Provide the (x, y) coordinate of the cell's center where the given text is located.  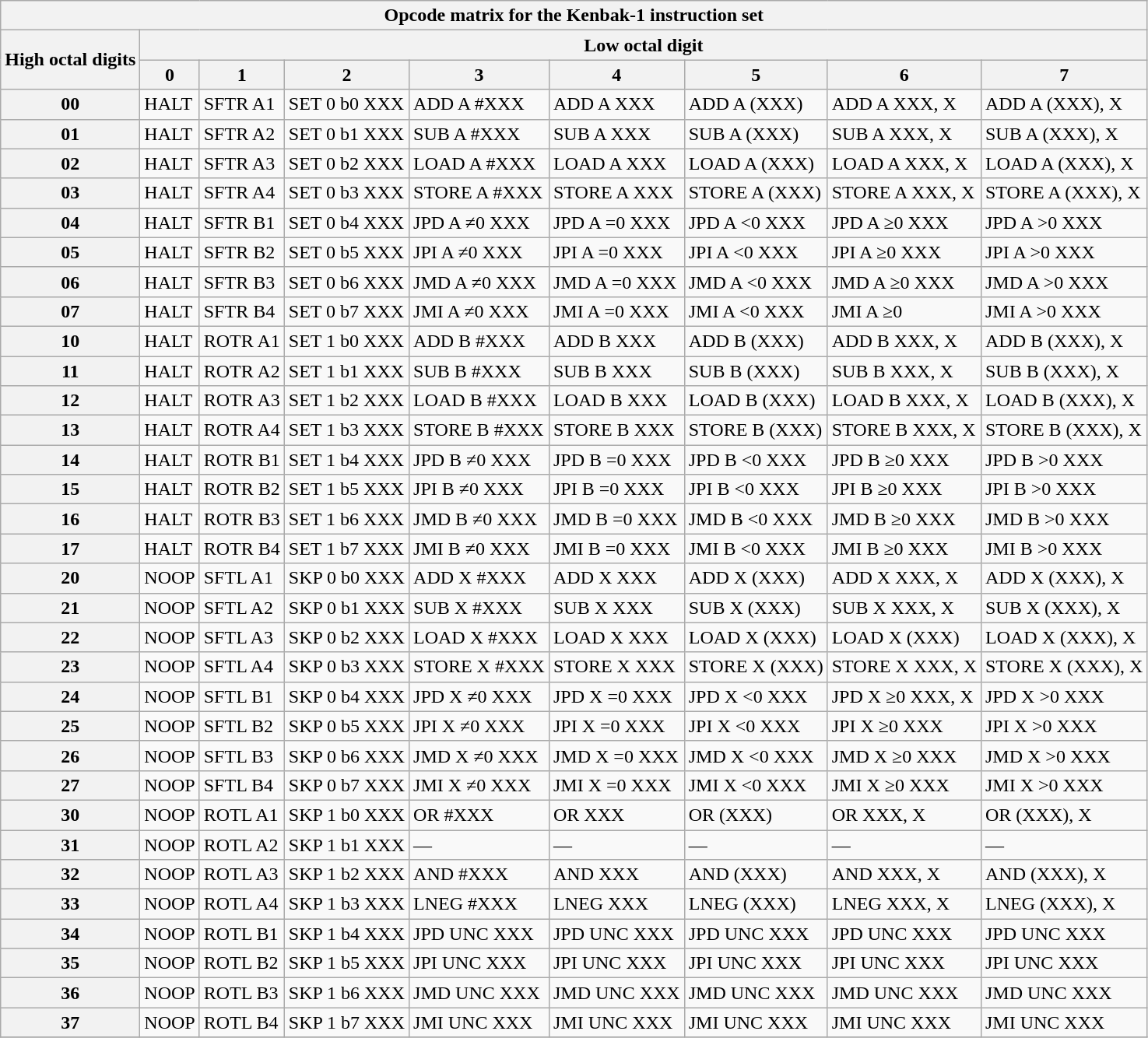
JPD A <0 XXX (756, 223)
JMI B ≠0 XXX (479, 549)
OR XXX (616, 815)
JPD A =0 XXX (616, 223)
AND XXX (616, 875)
STORE B #XXX (479, 430)
SUB B (XXX) (756, 371)
JMI B >0 XXX (1063, 549)
SKP 1 b6 XXX (346, 993)
15 (70, 489)
SFTL A3 (241, 637)
LNEG (XXX), X (1063, 904)
SKP 1 b3 XXX (346, 904)
JPI B ≥0 XXX (904, 489)
JMD A <0 XXX (756, 282)
SFTL B2 (241, 726)
Low octal digit (644, 45)
SKP 0 b3 XXX (346, 667)
JPD X ≥0 XXX, X (904, 696)
STORE A #XXX (479, 193)
JPI A =0 XXX (616, 252)
ROTR A2 (241, 371)
AND (XXX) (756, 875)
JPI B >0 XXX (1063, 489)
JMI A =0 XXX (616, 311)
ADD A #XXX (479, 104)
ROTL A1 (241, 815)
ADD B XXX, X (904, 341)
SKP 1 b7 XXX (346, 1022)
JMI X <0 XXX (756, 785)
ROTL B4 (241, 1022)
SFTL B4 (241, 785)
JMI X ≥0 XXX (904, 785)
AND XXX, X (904, 875)
SET 0 b2 XXX (346, 163)
32 (70, 875)
00 (70, 104)
SET 1 b4 XXX (346, 460)
JPI B <0 XXX (756, 489)
ADD A (XXX), X (1063, 104)
LOAD X (XXX), X (1063, 637)
JMI X =0 XXX (616, 785)
04 (70, 223)
13 (70, 430)
LNEG #XXX (479, 904)
JMD B >0 XXX (1063, 519)
ROTL A2 (241, 844)
SET 0 b4 XXX (346, 223)
ROTR A1 (241, 341)
JPD A ≠0 XXX (479, 223)
JMI B ≥0 XXX (904, 549)
ADD X #XXX (479, 578)
SKP 1 b1 XXX (346, 844)
JPI X =0 XXX (616, 726)
ADD A (XXX) (756, 104)
SKP 0 b7 XXX (346, 785)
AND (XXX), X (1063, 875)
JPD B >0 XXX (1063, 460)
LOAD A XXX (616, 163)
JPD X =0 XXX (616, 696)
LOAD A (XXX), X (1063, 163)
SET 1 b6 XXX (346, 519)
SFTR B4 (241, 311)
JMD X <0 XXX (756, 756)
4 (616, 75)
06 (70, 282)
JPD B ≠0 XXX (479, 460)
SUB A #XXX (479, 134)
23 (70, 667)
20 (70, 578)
JMI A ≠0 XXX (479, 311)
ROTL A3 (241, 875)
JPI A ≥0 XXX (904, 252)
SUB B XXX, X (904, 371)
LNEG XXX, X (904, 904)
STORE A XXX (616, 193)
JPI X <0 XXX (756, 726)
SET 0 b5 XXX (346, 252)
JPI X ≥0 XXX (904, 726)
37 (70, 1022)
SET 0 b3 XXX (346, 193)
JMI A <0 XXX (756, 311)
JMI X >0 XXX (1063, 785)
LOAD A XXX, X (904, 163)
SFTL B1 (241, 696)
27 (70, 785)
26 (70, 756)
30 (70, 815)
01 (70, 134)
STORE X (XXX), X (1063, 667)
SFTL A2 (241, 608)
03 (70, 193)
SUB X (XXX) (756, 608)
STORE B (XXX), X (1063, 430)
6 (904, 75)
SUB B XXX (616, 371)
ADD X XXX (616, 578)
ROTR B2 (241, 489)
ROTR B4 (241, 549)
07 (70, 311)
SET 0 b0 XXX (346, 104)
JMI A >0 XXX (1063, 311)
ROTL B1 (241, 934)
SFTR A3 (241, 163)
ROTR B3 (241, 519)
JPD B ≥0 XXX (904, 460)
SUB A XXX (616, 134)
SET 0 b6 XXX (346, 282)
JMI X ≠0 XXX (479, 785)
33 (70, 904)
SET 0 b1 XXX (346, 134)
JPI A <0 XXX (756, 252)
SKP 0 b1 XXX (346, 608)
SUB A XXX, X (904, 134)
SFTL A1 (241, 578)
SET 1 b0 XXX (346, 341)
LNEG (XXX) (756, 904)
LOAD A #XXX (479, 163)
SFTR A4 (241, 193)
ROTL B2 (241, 963)
ADD X (XXX) (756, 578)
Opcode matrix for the Kenbak-1 instruction set (574, 16)
11 (70, 371)
0 (170, 75)
JMI B =0 XXX (616, 549)
SKP 1 b4 XXX (346, 934)
JPD B <0 XXX (756, 460)
17 (70, 549)
JPI X ≠0 XXX (479, 726)
ADD B (XXX), X (1063, 341)
ADD X XXX, X (904, 578)
JMD X ≠0 XXX (479, 756)
OR #XXX (479, 815)
OR (XXX), X (1063, 815)
High octal digits (70, 60)
SKP 0 b6 XXX (346, 756)
ROTR A4 (241, 430)
JMD X ≥0 XXX (904, 756)
36 (70, 993)
OR (XXX) (756, 815)
SFTL A4 (241, 667)
JMD A =0 XXX (616, 282)
SUB X XXX, X (904, 608)
22 (70, 637)
SFTR B3 (241, 282)
AND #XXX (479, 875)
JPD A ≥0 XXX (904, 223)
JMD A >0 XXX (1063, 282)
05 (70, 252)
JPD B =0 XXX (616, 460)
JMD B ≠0 XXX (479, 519)
STORE B XXX (616, 430)
SKP 1 b5 XXX (346, 963)
12 (70, 401)
JMD X =0 XXX (616, 756)
ADD B (XXX) (756, 341)
JMD B ≥0 XXX (904, 519)
ADD A XXX (616, 104)
2 (346, 75)
25 (70, 726)
JPI B =0 XXX (616, 489)
ROTL B3 (241, 993)
JMD B =0 XXX (616, 519)
SKP 0 b2 XXX (346, 637)
STORE A (XXX), X (1063, 193)
SKP 1 b2 XXX (346, 875)
STORE X XXX, X (904, 667)
LOAD A (XXX) (756, 163)
SUB X #XXX (479, 608)
ROTL A4 (241, 904)
1 (241, 75)
SET 1 b5 XXX (346, 489)
SFTR A2 (241, 134)
ROTR B1 (241, 460)
STORE B (XXX) (756, 430)
SET 1 b2 XXX (346, 401)
SUB B #XXX (479, 371)
STORE A XXX, X (904, 193)
SFTL B3 (241, 756)
JPD X >0 XXX (1063, 696)
24 (70, 696)
7 (1063, 75)
LOAD X XXX (616, 637)
LOAD B (XXX), X (1063, 401)
STORE A (XXX) (756, 193)
ADD B XXX (616, 341)
JMD A ≠0 XXX (479, 282)
SUB X XXX (616, 608)
35 (70, 963)
STORE X #XXX (479, 667)
JPD X ≠0 XXX (479, 696)
LOAD X #XXX (479, 637)
SUB A (XXX) (756, 134)
LOAD B XXX, X (904, 401)
LOAD B XXX (616, 401)
LOAD B #XXX (479, 401)
3 (479, 75)
SUB A (XXX), X (1063, 134)
SUB B (XXX), X (1063, 371)
JPI A ≠0 XXX (479, 252)
SET 1 b7 XXX (346, 549)
JMD B <0 XXX (756, 519)
SET 1 b3 XXX (346, 430)
JMI B <0 XXX (756, 549)
ADD X (XXX), X (1063, 578)
14 (70, 460)
SKP 0 b5 XXX (346, 726)
34 (70, 934)
SFTR A1 (241, 104)
LOAD B (XXX) (756, 401)
STORE X (XXX) (756, 667)
LNEG XXX (616, 904)
SET 0 b7 XXX (346, 311)
SKP 0 b0 XXX (346, 578)
ADD B #XXX (479, 341)
ROTR A3 (241, 401)
21 (70, 608)
5 (756, 75)
JPI X >0 XXX (1063, 726)
JPI A >0 XXX (1063, 252)
SKP 1 b0 XXX (346, 815)
SET 1 b1 XXX (346, 371)
ADD A XXX, X (904, 104)
10 (70, 341)
JPD A >0 XXX (1063, 223)
JMD A ≥0 XXX (904, 282)
JPI B ≠0 XXX (479, 489)
JMD X >0 XXX (1063, 756)
STORE X XXX (616, 667)
JMI A ≥0 (904, 311)
SUB X (XXX), X (1063, 608)
02 (70, 163)
16 (70, 519)
SFTR B2 (241, 252)
OR XXX, X (904, 815)
31 (70, 844)
STORE B XXX, X (904, 430)
SKP 0 b4 XXX (346, 696)
SFTR B1 (241, 223)
JPD X <0 XXX (756, 696)
